Search for the cell housing the specified text and yield its [X, Y] center coordinate. 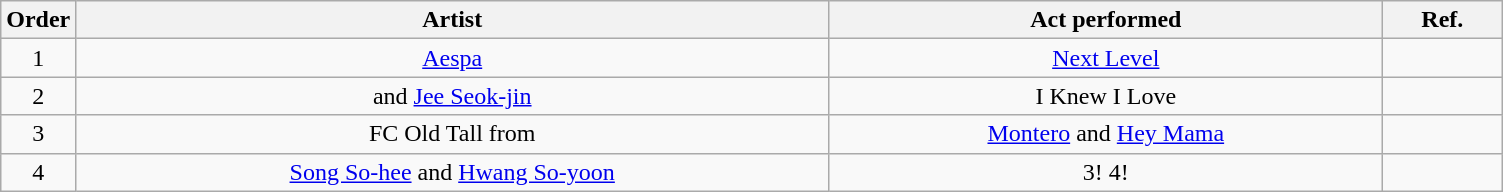
Montero and Hey Mama [1106, 134]
Artist [452, 20]
I Knew I Love [1106, 96]
3! 4! [1106, 172]
1 [38, 58]
FC Old Tall from [452, 134]
and Jee Seok-jin [452, 96]
Next Level [1106, 58]
3 [38, 134]
Aespa [452, 58]
4 [38, 172]
2 [38, 96]
Act performed [1106, 20]
Ref. [1442, 20]
Order [38, 20]
Song So-hee and Hwang So-yoon [452, 172]
